Pinpoint the cell where the given text exists, returning its (X, Y) midpoint coordinate. 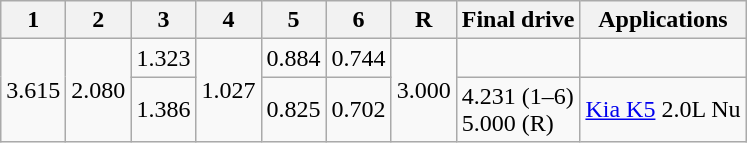
R (424, 20)
0.884 (294, 58)
Kia K5 2.0L Nu (663, 110)
3.615 (34, 90)
5 (294, 20)
0.744 (358, 58)
0.825 (294, 110)
1.323 (164, 58)
1.027 (228, 90)
1.386 (164, 110)
0.702 (358, 110)
2.080 (98, 90)
4.231 (1–6)5.000 (R) (518, 110)
1 (34, 20)
3 (164, 20)
2 (98, 20)
3.000 (424, 90)
Applications (663, 20)
6 (358, 20)
4 (228, 20)
Final drive (518, 20)
